Capture the cell that displays the provided text and extract its [x, y] central coordinate. 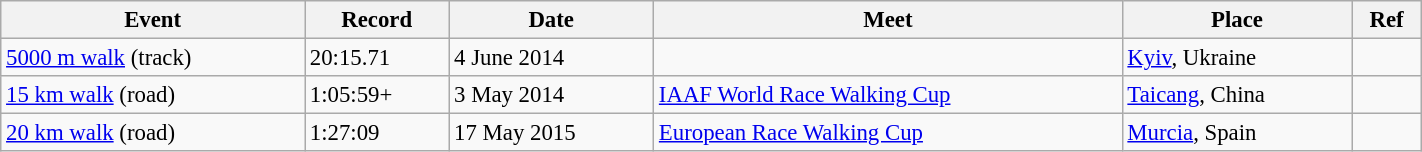
15 km walk (road) [153, 95]
Ref [1386, 20]
17 May 2015 [552, 133]
Record [377, 20]
5000 m walk (track) [153, 58]
Meet [888, 20]
1:27:09 [377, 133]
Murcia, Spain [1237, 133]
1:05:59+ [377, 95]
Date [552, 20]
Kyiv, Ukraine [1237, 58]
20 km walk (road) [153, 133]
European Race Walking Cup [888, 133]
4 June 2014 [552, 58]
20:15.71 [377, 58]
IAAF World Race Walking Cup [888, 95]
Place [1237, 20]
Taicang, China [1237, 95]
Event [153, 20]
3 May 2014 [552, 95]
